From the cell containing the given text, extract its center point as (x, y) coordinate. 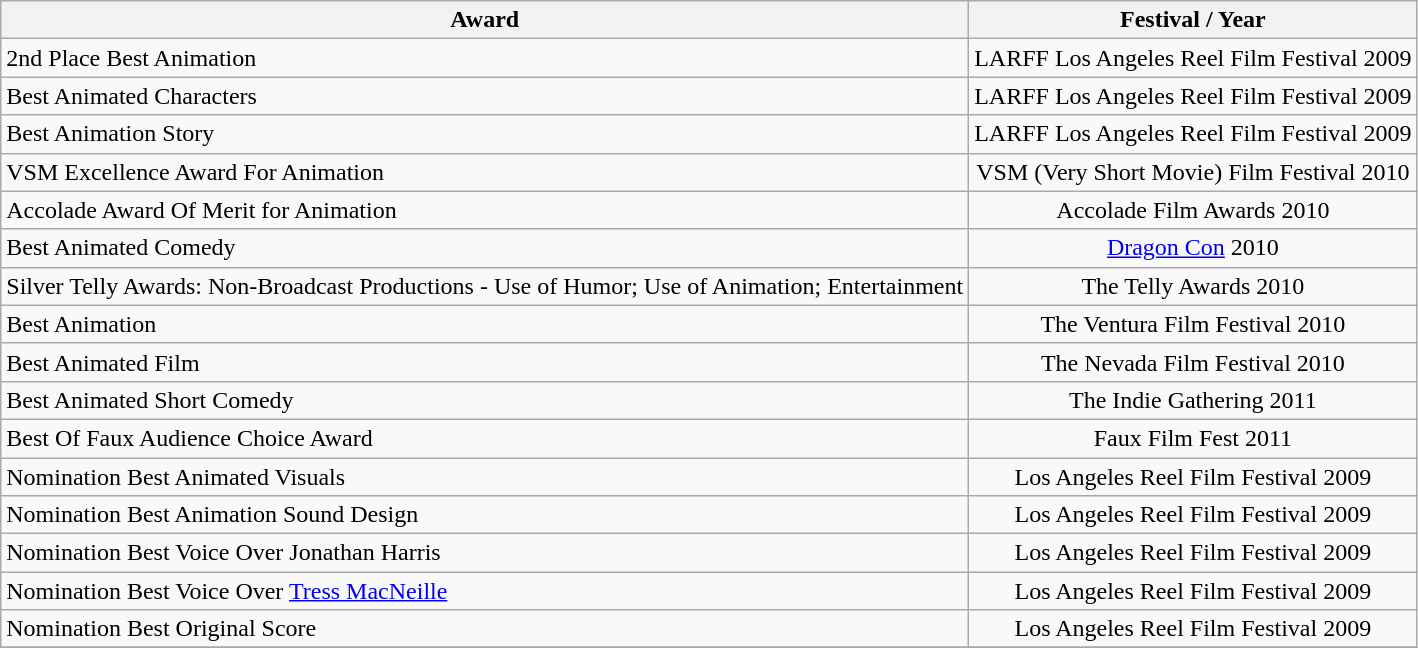
Nomination Best Original Score (485, 629)
Silver Telly Awards: Non-Broadcast Productions - Use of Humor; Use of Animation; Entertainment (485, 286)
Best Animated Short Comedy (485, 400)
Nomination Best Animation Sound Design (485, 515)
The Ventura Film Festival 2010 (1193, 324)
Nomination Best Voice Over Tress MacNeille (485, 591)
Faux Film Fest 2011 (1193, 438)
Best Animated Characters (485, 96)
The Indie Gathering 2011 (1193, 400)
The Nevada Film Festival 2010 (1193, 362)
Accolade Award Of Merit for Animation (485, 210)
Best Animation Story (485, 134)
Accolade Film Awards 2010 (1193, 210)
Best Animated Comedy (485, 248)
The Telly Awards 2010 (1193, 286)
Best Of Faux Audience Choice Award (485, 438)
Dragon Con 2010 (1193, 248)
Best Animation (485, 324)
VSM (Very Short Movie) Film Festival 2010 (1193, 172)
Festival / Year (1193, 20)
Best Animated Film (485, 362)
Nomination Best Animated Visuals (485, 477)
2nd Place Best Animation (485, 58)
VSM Excellence Award For Animation (485, 172)
Nomination Best Voice Over Jonathan Harris (485, 553)
Award (485, 20)
